Pinpoint the cell where the given text exists, returning its (X, Y) midpoint coordinate. 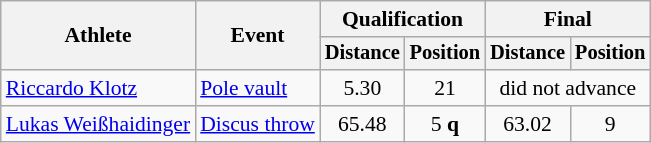
did not advance (568, 88)
Event (258, 36)
5 q (445, 124)
Riccardo Klotz (98, 88)
Pole vault (258, 88)
Qualification (402, 19)
Athlete (98, 36)
Final (568, 19)
5.30 (362, 88)
Lukas Weißhaidinger (98, 124)
63.02 (528, 124)
Discus throw (258, 124)
21 (445, 88)
65.48 (362, 124)
9 (610, 124)
